Locate the cell with the specified text and output its [X, Y] center coordinate. 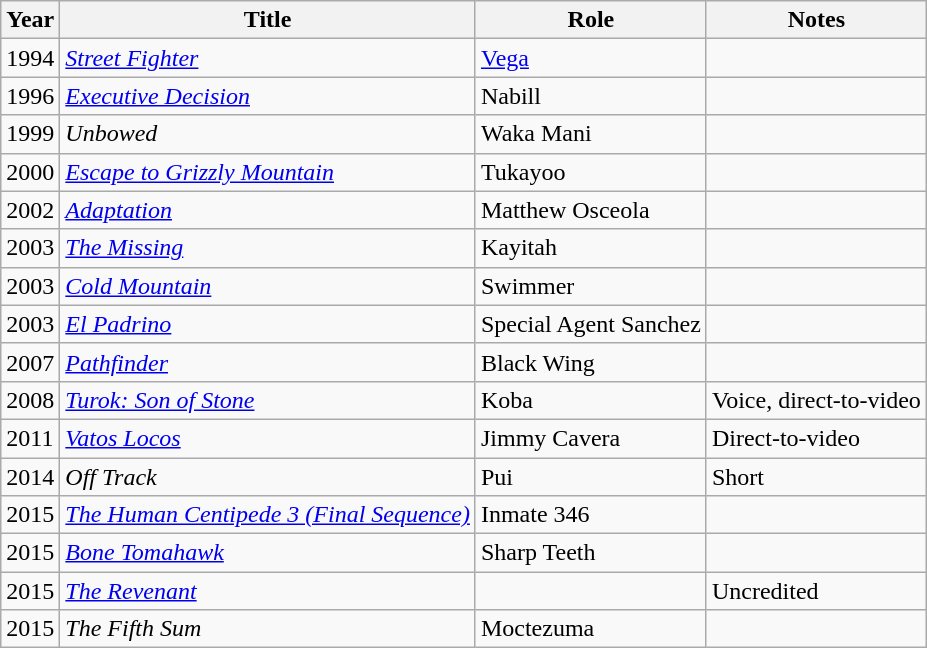
Turok: Son of Stone [268, 400]
Vatos Locos [268, 438]
Adaptation [268, 210]
Black Wing [590, 362]
2002 [30, 210]
Notes [816, 20]
Nabill [590, 96]
1996 [30, 96]
The Revenant [268, 591]
Swimmer [590, 286]
Sharp Teeth [590, 553]
2011 [30, 438]
Inmate 346 [590, 515]
2014 [30, 477]
El Padrino [268, 324]
Executive Decision [268, 96]
Matthew Osceola [590, 210]
Short [816, 477]
2000 [30, 172]
Kayitah [590, 248]
The Fifth Sum [268, 629]
2008 [30, 400]
Direct-to-video [816, 438]
Role [590, 20]
Voice, direct-to-video [816, 400]
Tukayoo [590, 172]
Jimmy Cavera [590, 438]
1994 [30, 58]
Vega [590, 58]
The Missing [268, 248]
Escape to Grizzly Mountain [268, 172]
Title [268, 20]
Pathfinder [268, 362]
Pui [590, 477]
The Human Centipede 3 (Final Sequence) [268, 515]
Off Track [268, 477]
1999 [30, 134]
2007 [30, 362]
Year [30, 20]
Moctezuma [590, 629]
Uncredited [816, 591]
Cold Mountain [268, 286]
Waka Mani [590, 134]
Street Fighter [268, 58]
Unbowed [268, 134]
Special Agent Sanchez [590, 324]
Koba [590, 400]
Bone Tomahawk [268, 553]
